Extract the (X, Y) coordinate from the center of the cell holding the provided text.  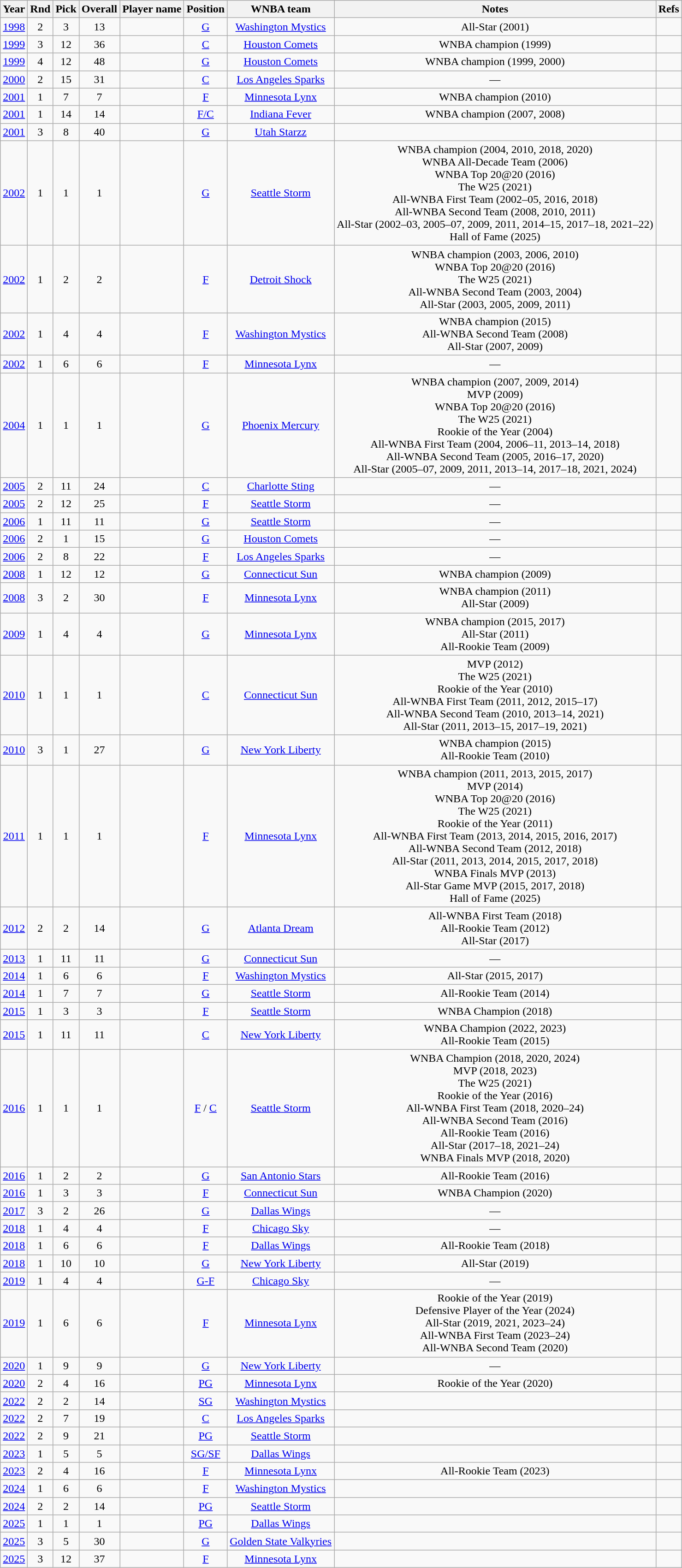
WNBA champion (1999, 2000) (495, 62)
37 (99, 1559)
2017 (14, 1211)
19 (99, 1418)
WNBA champion (2007, 2008) (495, 114)
WNBA champion (2003, 2006, 2010)WNBA Top 20@20 (2016)The W25 (2021)All-WNBA Second Team (2003, 2004)All-Star (2003, 2005, 2009, 2011) (495, 279)
26 (99, 1211)
WNBA champion (2015, 2017)All-Star (2011)All-Rookie Team (2009) (495, 634)
Rookie of the Year (2020) (495, 1383)
G-F (206, 1281)
2009 (14, 634)
Charlotte Sting (281, 486)
Rookie of the Year (2019)Defensive Player of the Year (2024)All-Star (2019, 2021, 2023–24)All-WNBA First Team (2023–24)All-WNBA Second Team (2020) (495, 1323)
2013 (14, 958)
F / C (206, 1108)
All-Rookie Team (2016) (495, 1176)
All-Rookie Team (2018) (495, 1246)
Utah Starzz (281, 132)
Year (14, 9)
36 (99, 44)
Refs (669, 9)
SG (206, 1401)
Detroit Shock (281, 279)
21 (99, 1436)
Indiana Fever (281, 114)
22 (99, 556)
Overall (99, 9)
WNBA champion (2011)All-Star (2009) (495, 598)
WNBA champion (2009) (495, 574)
All-Star (2001) (495, 27)
2004 (14, 425)
F/C (206, 114)
Position (206, 9)
Phoenix Mercury (281, 425)
27 (99, 750)
WNBA team (281, 9)
40 (99, 132)
All-Star (2019) (495, 1263)
All-Rookie Team (2014) (495, 993)
48 (99, 62)
2012 (14, 928)
1998 (14, 27)
WNBA Champion (2020) (495, 1193)
WNBA champion (2015)All-Rookie Team (2010) (495, 750)
San Antonio Stars (281, 1176)
Notes (495, 9)
Player name (152, 9)
WNBA Champion (2022, 2023)All-Rookie Team (2015) (495, 1035)
2011 (14, 836)
All-Star (2015, 2017) (495, 976)
All-Rookie Team (2023) (495, 1471)
25 (99, 504)
Golden State Valkyries (281, 1541)
13 (99, 27)
All-WNBA First Team (2018)All-Rookie Team (2012)All-Star (2017) (495, 928)
WNBA champion (2015)All-WNBA Second Team (2008)All-Star (2007, 2009) (495, 334)
SG/SF (206, 1454)
24 (99, 486)
WNBA Champion (2018) (495, 1011)
2000 (14, 79)
31 (99, 79)
WNBA champion (1999) (495, 44)
Pick (66, 9)
WNBA champion (2010) (495, 97)
Rnd (41, 9)
Atlanta Dream (281, 928)
